Capture the cell that displays the provided text and extract its (x, y) central coordinate. 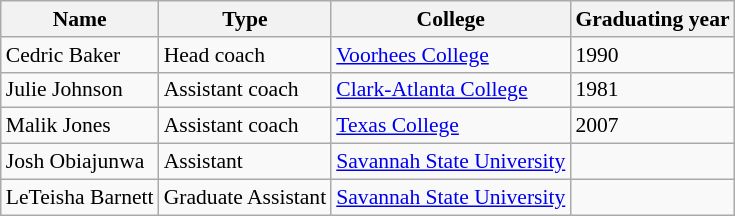
1990 (652, 55)
2007 (652, 126)
Julie Johnson (80, 90)
Graduating year (652, 19)
Graduate Assistant (246, 197)
Cedric Baker (80, 55)
Head coach (246, 55)
Name (80, 19)
Clark-Atlanta College (450, 90)
1981 (652, 90)
Malik Jones (80, 126)
Josh Obiajunwa (80, 162)
College (450, 19)
Assistant (246, 162)
Type (246, 19)
Voorhees College (450, 55)
Texas College (450, 126)
LeTeisha Barnett (80, 197)
